Identify which cell holds the provided text, then report its (X, Y) central coordinate. 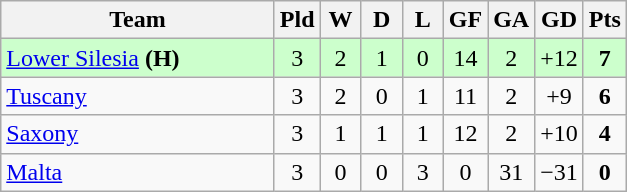
4 (604, 134)
Saxony (138, 134)
+9 (560, 96)
6 (604, 96)
+12 (560, 58)
Tuscany (138, 96)
Malta (138, 172)
W (340, 20)
Team (138, 20)
GA (512, 20)
+10 (560, 134)
Pld (297, 20)
7 (604, 58)
12 (465, 134)
Lower Silesia (H) (138, 58)
31 (512, 172)
GF (465, 20)
14 (465, 58)
11 (465, 96)
GD (560, 20)
Pts (604, 20)
D (382, 20)
−31 (560, 172)
L (422, 20)
